From the cell containing the given text, extract its center point as (X, Y) coordinate. 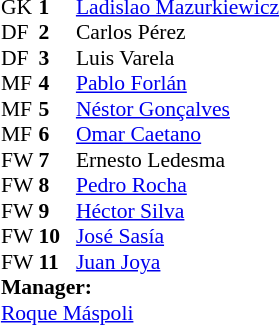
4 (57, 83)
José Sasía (178, 237)
Héctor Silva (178, 211)
7 (57, 160)
10 (57, 237)
Juan Joya (178, 262)
6 (57, 135)
5 (57, 109)
2 (57, 33)
9 (57, 211)
Pedro Rocha (178, 185)
Omar Caetano (178, 135)
3 (57, 58)
11 (57, 262)
Luis Varela (178, 58)
Carlos Pérez (178, 33)
Ernesto Ledesma (178, 160)
Pablo Forlán (178, 83)
Manager: (140, 287)
8 (57, 185)
Néstor Gonçalves (178, 109)
